Identify which cell holds the provided text, then report its [x, y] central coordinate. 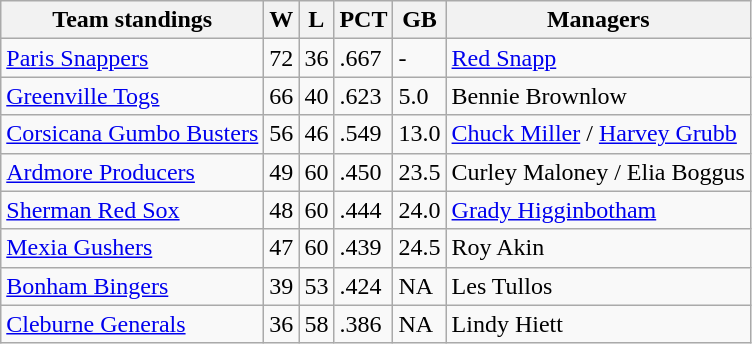
48 [282, 210]
49 [282, 172]
.549 [364, 134]
.386 [364, 324]
72 [282, 58]
Les Tullos [598, 286]
Bonham Bingers [132, 286]
Mexia Gushers [132, 248]
Managers [598, 20]
- [420, 58]
23.5 [420, 172]
Team standings [132, 20]
Sherman Red Sox [132, 210]
Corsicana Gumbo Busters [132, 134]
Red Snapp [598, 58]
13.0 [420, 134]
Roy Akin [598, 248]
24.0 [420, 210]
46 [316, 134]
PCT [364, 20]
53 [316, 286]
Ardmore Producers [132, 172]
47 [282, 248]
Chuck Miller / Harvey Grubb [598, 134]
.439 [364, 248]
5.0 [420, 96]
58 [316, 324]
.424 [364, 286]
W [282, 20]
GB [420, 20]
66 [282, 96]
39 [282, 286]
L [316, 20]
.444 [364, 210]
Paris Snappers [132, 58]
.623 [364, 96]
Lindy Hiett [598, 324]
.667 [364, 58]
Cleburne Generals [132, 324]
Curley Maloney / Elia Boggus [598, 172]
Greenville Togs [132, 96]
.450 [364, 172]
56 [282, 134]
40 [316, 96]
Grady Higginbotham [598, 210]
Bennie Brownlow [598, 96]
24.5 [420, 248]
